Output the (X, Y) coordinate of the center of the cell containing the given text.  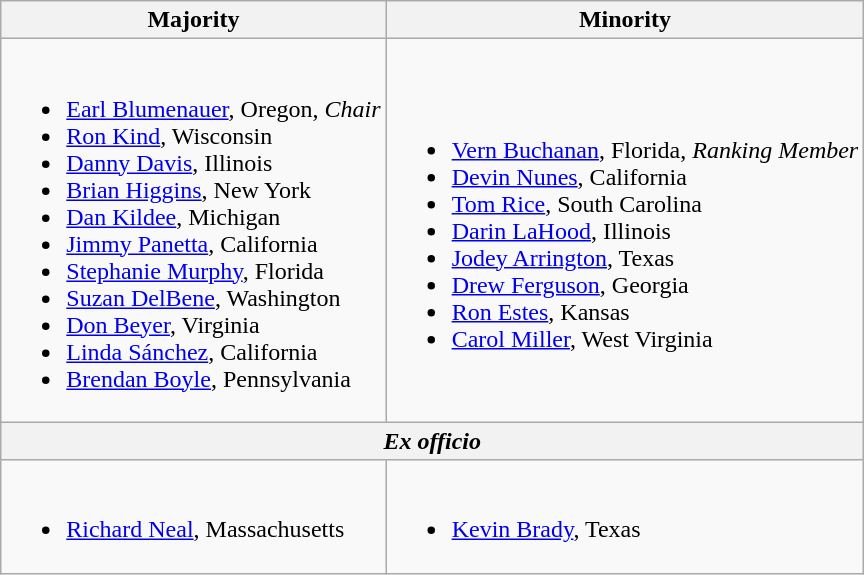
Ex officio (432, 441)
Richard Neal, Massachusetts (194, 516)
Kevin Brady, Texas (625, 516)
Majority (194, 20)
Minority (625, 20)
